Return [x, y] of the center of cell containing provided text 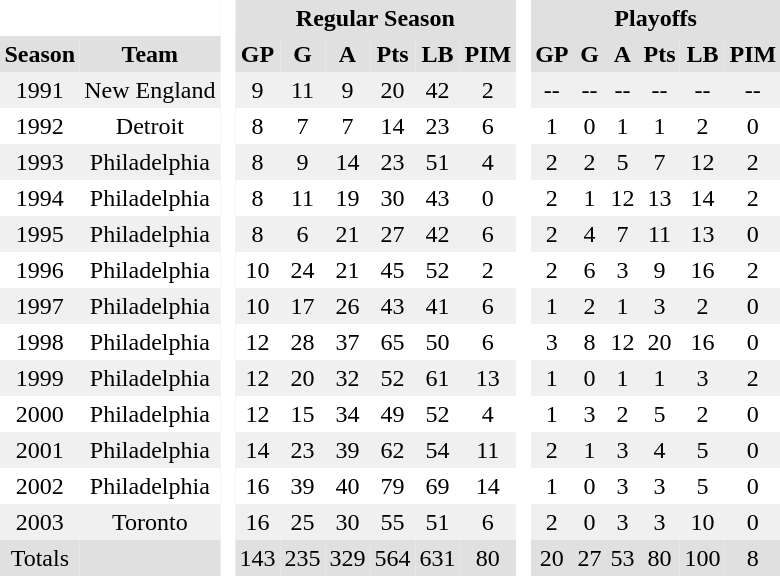
28 [302, 342]
1992 [40, 126]
40 [348, 486]
15 [302, 414]
32 [348, 378]
69 [438, 486]
1995 [40, 234]
79 [392, 486]
1993 [40, 162]
Team [150, 54]
54 [438, 450]
1999 [40, 378]
24 [302, 270]
50 [438, 342]
2000 [40, 414]
2003 [40, 522]
Season [40, 54]
62 [392, 450]
55 [392, 522]
2001 [40, 450]
37 [348, 342]
631 [438, 558]
564 [392, 558]
1997 [40, 306]
Detroit [150, 126]
1994 [40, 198]
19 [348, 198]
Totals [40, 558]
61 [438, 378]
New England [150, 90]
26 [348, 306]
235 [302, 558]
100 [702, 558]
53 [622, 558]
143 [258, 558]
1991 [40, 90]
Regular Season [376, 18]
65 [392, 342]
PIM [488, 54]
1996 [40, 270]
1998 [40, 342]
45 [392, 270]
329 [348, 558]
49 [392, 414]
41 [438, 306]
17 [302, 306]
25 [302, 522]
2002 [40, 486]
34 [348, 414]
Toronto [150, 522]
